Search for the cell housing the specified text and yield its (x, y) center coordinate. 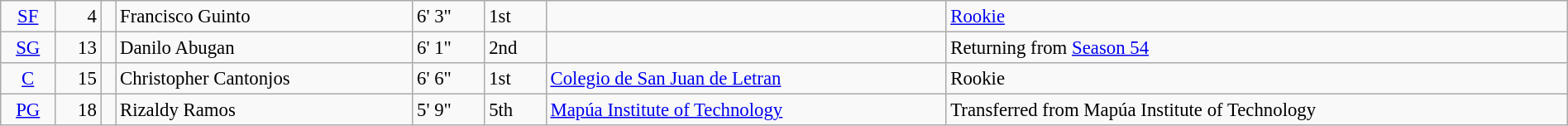
Transferred from Mapúa Institute of Technology (1257, 110)
SG (28, 48)
5th (515, 110)
2nd (515, 48)
Francisco Guinto (265, 17)
Christopher Cantonjos (265, 79)
15 (78, 79)
6' 6" (448, 79)
6' 1" (448, 48)
SF (28, 17)
Mapúa Institute of Technology (746, 110)
6' 3" (448, 17)
Danilo Abugan (265, 48)
13 (78, 48)
C (28, 79)
PG (28, 110)
Colegio de San Juan de Letran (746, 79)
4 (78, 17)
18 (78, 110)
Rizaldy Ramos (265, 110)
Returning from Season 54 (1257, 48)
5' 9" (448, 110)
